Identify which cell holds the provided text, then report its [x, y] central coordinate. 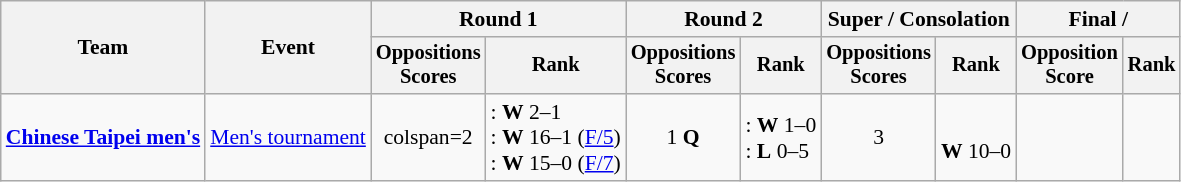
Super / Consolation [918, 19]
: W 1–0: L 0–5 [780, 138]
3 [878, 138]
Round 2 [724, 19]
Round 1 [498, 19]
Men's tournament [288, 138]
OppositionScore [1070, 66]
colspan=2 [428, 138]
W 10–0 [976, 138]
Chinese Taipei men's [103, 138]
1 Q [684, 138]
Event [288, 48]
Team [103, 48]
Final / [1098, 19]
: W 2–1: W 16–1 (F/5) : W 15–0 (F/7) [555, 138]
